Determine the (X, Y) coordinate at the center of the cell enclosing the given text.  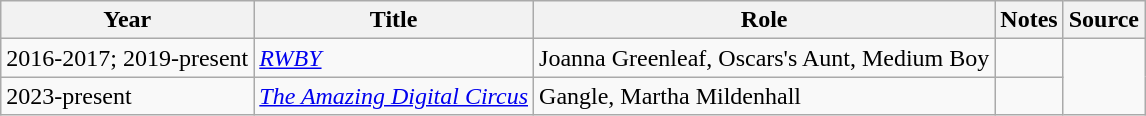
2023-present (128, 96)
Notes (1029, 20)
2016-2017; 2019-present (128, 58)
Title (394, 20)
RWBY (394, 58)
Joanna Greenleaf, Oscars's Aunt, Medium Boy (764, 58)
Role (764, 20)
Source (1104, 20)
Gangle, Martha Mildenhall (764, 96)
Year (128, 20)
The Amazing Digital Circus (394, 96)
